Pinpoint the cell where the given text exists, returning its (X, Y) midpoint coordinate. 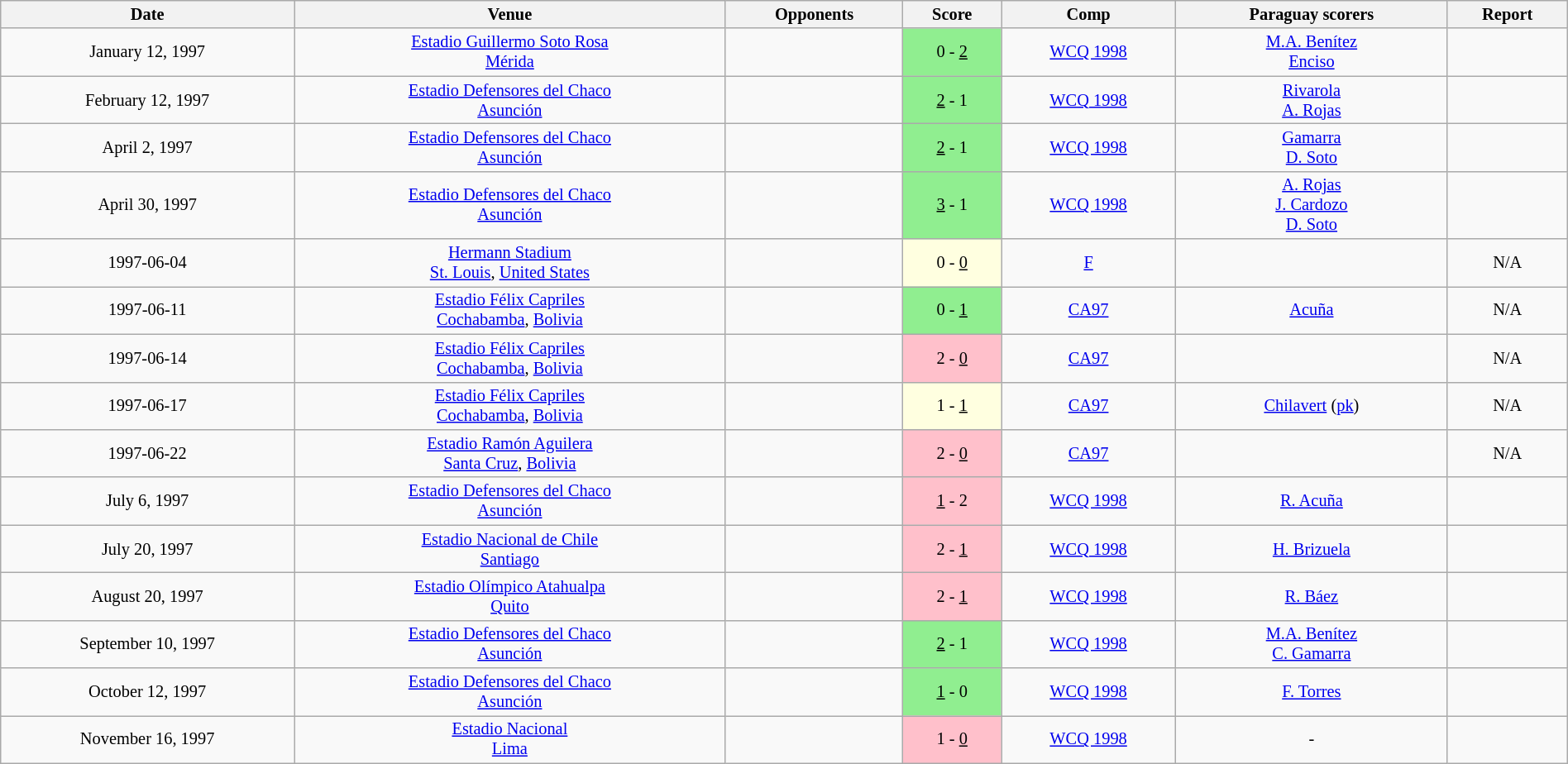
Estadio Guillermo Soto Rosa Mérida (510, 52)
M.A. Benítez C. Gamarra (1312, 644)
October 12, 1997 (147, 692)
1 - 1 (953, 406)
Opponents (814, 14)
Chilavert (pk) (1312, 406)
1997-06-04 (147, 263)
Hermann Stadium St. Louis, United States (510, 263)
R. Acuña (1312, 501)
1 - 2 (953, 501)
1997-06-22 (147, 453)
April 30, 1997 (147, 205)
Gamarra D. Soto (1312, 147)
0 - 2 (953, 52)
- (1312, 739)
Report (1507, 14)
Venue (510, 14)
1997-06-17 (147, 406)
1997-06-11 (147, 310)
Score (953, 14)
Estadio Ramón Aguilera Santa Cruz, Bolivia (510, 453)
Paraguay scorers (1312, 14)
Estadio Nacional Lima (510, 739)
Date (147, 14)
F. Torres (1312, 692)
April 2, 1997 (147, 147)
February 12, 1997 (147, 100)
Acuña (1312, 310)
September 10, 1997 (147, 644)
August 20, 1997 (147, 596)
Estadio Nacional de Chile Santiago (510, 549)
0 - 0 (953, 263)
R. Báez (1312, 596)
H. Brizuela (1312, 549)
0 - 1 (953, 310)
1997-06-14 (147, 358)
November 16, 1997 (147, 739)
3 - 1 (953, 205)
A. Rojas J. Cardozo D. Soto (1312, 205)
July 20, 1997 (147, 549)
M.A. Benítez Enciso (1312, 52)
Rivarola A. Rojas (1312, 100)
F (1088, 263)
July 6, 1997 (147, 501)
Comp (1088, 14)
January 12, 1997 (147, 52)
Estadio Olímpico Atahualpa Quito (510, 596)
